Scan for the cell matching the given text and deliver its [X, Y] coordinate at center. 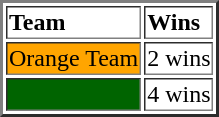
4 wins [178, 94]
Team [74, 22]
Orange Team [74, 58]
2 wins [178, 58]
Wins [178, 22]
